Identify which cell holds the provided text, then report its (X, Y) central coordinate. 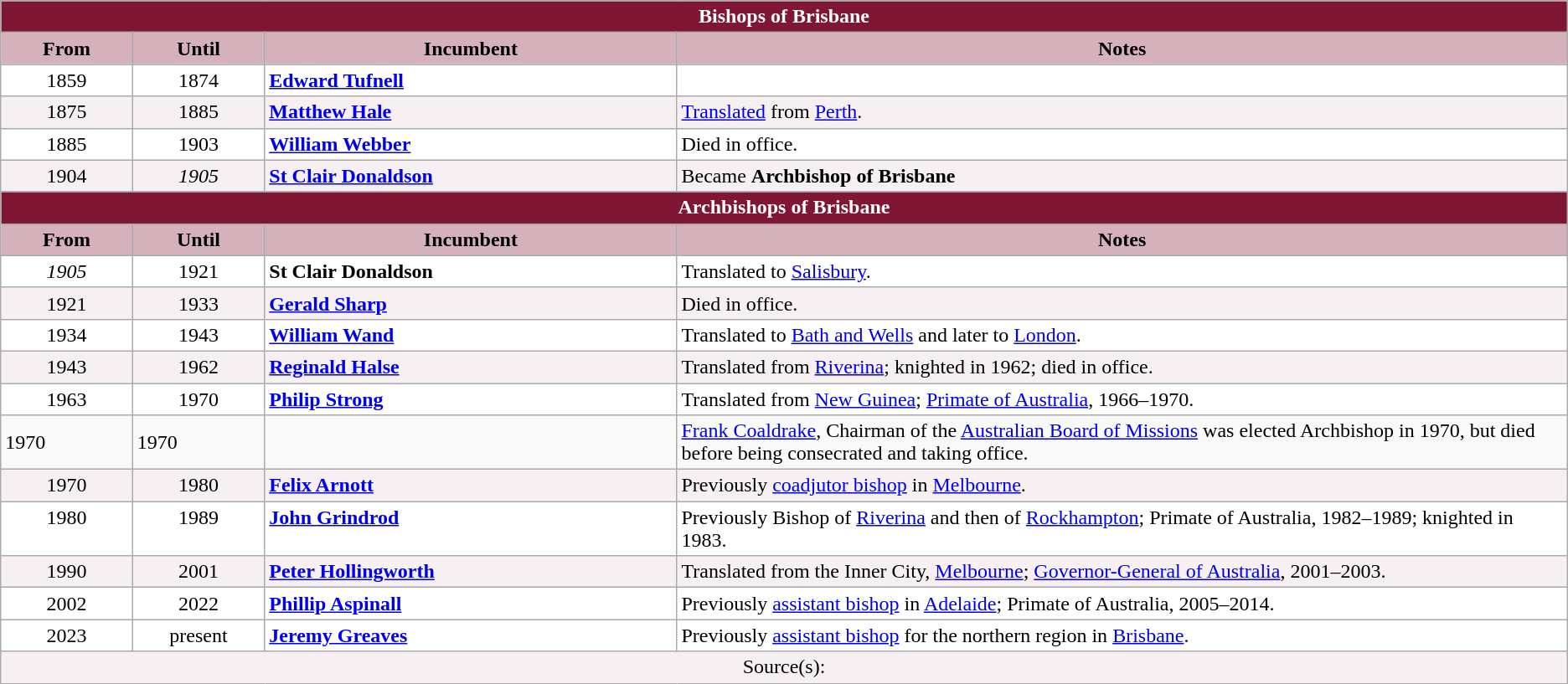
1903 (199, 144)
Phillip Aspinall (471, 604)
Jeremy Greaves (471, 635)
William Webber (471, 144)
1874 (199, 80)
1904 (67, 176)
Became Archbishop of Brisbane (1122, 176)
Previously assistant bishop for the northern region in Brisbane. (1122, 635)
1934 (67, 335)
John Grindrod (471, 529)
Source(s): (784, 667)
Archbishops of Brisbane (784, 208)
Frank Coaldrake, Chairman of the Australian Board of Missions was elected Archbishop in 1970, but died before being consecrated and taking office. (1122, 442)
Translated from Perth. (1122, 112)
Gerald Sharp (471, 303)
Peter Hollingworth (471, 572)
present (199, 635)
Previously coadjutor bishop in Melbourne. (1122, 486)
1962 (199, 367)
Edward Tufnell (471, 80)
1875 (67, 112)
2002 (67, 604)
Philip Strong (471, 399)
1963 (67, 399)
1933 (199, 303)
Previously Bishop of Riverina and then of Rockhampton; Primate of Australia, 1982–1989; knighted in 1983. (1122, 529)
Translated from New Guinea; Primate of Australia, 1966–1970. (1122, 399)
Bishops of Brisbane (784, 17)
Translated from Riverina; knighted in 1962; died in office. (1122, 367)
1859 (67, 80)
Matthew Hale (471, 112)
Translated to Salisbury. (1122, 271)
Translated from the Inner City, Melbourne; Governor-General of Australia, 2001–2003. (1122, 572)
2023 (67, 635)
1990 (67, 572)
2001 (199, 572)
1989 (199, 529)
William Wand (471, 335)
Previously assistant bishop in Adelaide; Primate of Australia, 2005–2014. (1122, 604)
Reginald Halse (471, 367)
Felix Arnott (471, 486)
2022 (199, 604)
Translated to Bath and Wells and later to London. (1122, 335)
